Capture the cell that displays the provided text and extract its [X, Y] central coordinate. 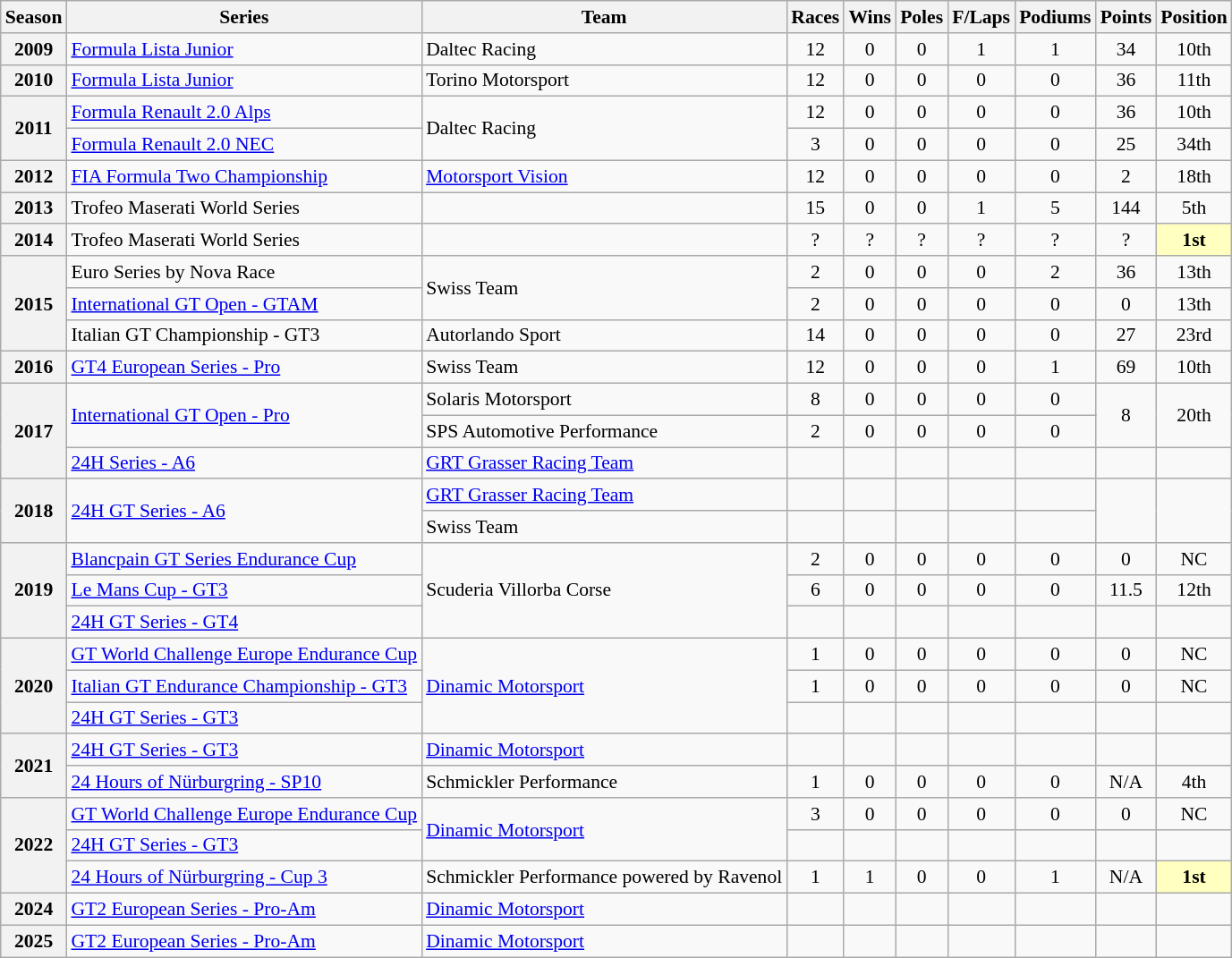
Formula Renault 2.0 Alps [243, 113]
18th [1194, 176]
2010 [34, 81]
2017 [34, 431]
Schmickler Performance [604, 782]
5 [1056, 208]
25 [1126, 145]
2016 [34, 368]
Poles [922, 17]
Italian GT Championship - GT3 [243, 335]
Series [243, 17]
20th [1194, 415]
Italian GT Endurance Championship - GT3 [243, 686]
Podiums [1056, 17]
Autorlando Sport [604, 335]
2024 [34, 910]
27 [1126, 335]
2018 [34, 512]
Team [604, 17]
24 Hours of Nürburgring - SP10 [243, 782]
Torino Motorsport [604, 81]
12th [1194, 590]
2022 [34, 846]
5th [1194, 208]
Euro Series by Nova Race [243, 272]
Motorsport Vision [604, 176]
24H GT Series - A6 [243, 512]
2012 [34, 176]
4th [1194, 782]
2013 [34, 208]
Position [1194, 17]
International GT Open - GTAM [243, 304]
2021 [34, 766]
Races [815, 17]
International GT Open - Pro [243, 415]
24H Series - A6 [243, 463]
144 [1126, 208]
6 [815, 590]
2011 [34, 129]
2020 [34, 687]
14 [815, 335]
24H GT Series - GT4 [243, 623]
F/Laps [981, 17]
11.5 [1126, 590]
2014 [34, 241]
Season [34, 17]
2019 [34, 590]
Le Mans Cup - GT3 [243, 590]
11th [1194, 81]
Scuderia Villorba Corse [604, 590]
Blancpain GT Series Endurance Cup [243, 559]
23rd [1194, 335]
GT4 European Series - Pro [243, 368]
Formula Renault 2.0 NEC [243, 145]
34 [1126, 49]
15 [815, 208]
2015 [34, 304]
Schmickler Performance powered by Ravenol [604, 877]
FIA Formula Two Championship [243, 176]
24 Hours of Nürburgring - Cup 3 [243, 877]
34th [1194, 145]
2025 [34, 941]
2009 [34, 49]
69 [1126, 368]
Wins [870, 17]
SPS Automotive Performance [604, 431]
Points [1126, 17]
Solaris Motorsport [604, 400]
